Search for the cell housing the specified text and yield its [X, Y] center coordinate. 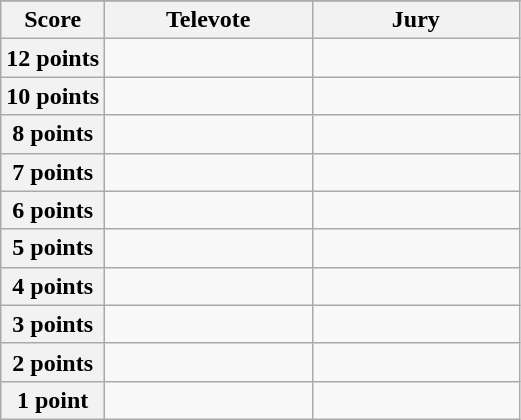
7 points [53, 172]
1 point [53, 400]
2 points [53, 362]
Score [53, 20]
3 points [53, 324]
12 points [53, 58]
4 points [53, 286]
10 points [53, 96]
8 points [53, 134]
Televote [209, 20]
Jury [416, 20]
5 points [53, 248]
6 points [53, 210]
